Identify which cell holds the provided text, then report its [X, Y] central coordinate. 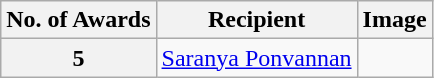
No. of Awards [78, 20]
Image [394, 20]
5 [78, 58]
Saranya Ponvannan [256, 58]
Recipient [256, 20]
